Find where the given text appears and provide that cell's center as [X, Y] coordinate. 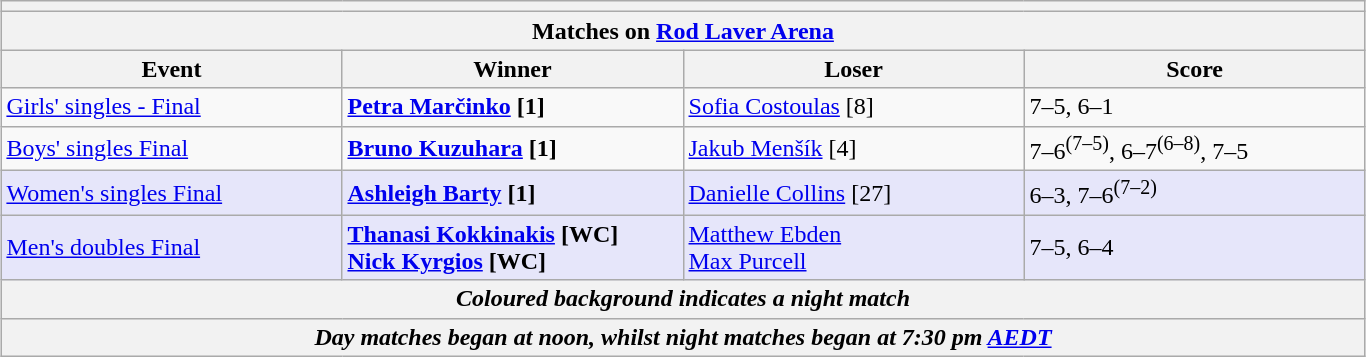
Sofia Costoulas [8] [854, 107]
Danielle Collins [27] [854, 194]
Ashleigh Barty [1] [512, 194]
Score [1194, 69]
Matches on Rod Laver Arena [683, 31]
6–3, 7–6(7–2) [1194, 194]
Boys' singles Final [172, 148]
Petra Marčinko [1] [512, 107]
Matthew Ebden Max Purcell [854, 248]
7–6(7–5), 6–7(6–8), 7–5 [1194, 148]
7–5, 6–1 [1194, 107]
Women's singles Final [172, 194]
Coloured background indicates a night match [683, 299]
Men's doubles Final [172, 248]
Jakub Menšík [4] [854, 148]
Day matches began at noon, whilst night matches began at 7:30 pm AEDT [683, 337]
Winner [512, 69]
7–5, 6–4 [1194, 248]
Thanasi Kokkinakis [WC] Nick Kyrgios [WC] [512, 248]
Bruno Kuzuhara [1] [512, 148]
Girls' singles - Final [172, 107]
Loser [854, 69]
Event [172, 69]
